Pinpoint the cell where the given text exists, returning its [x, y] midpoint coordinate. 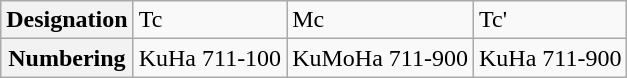
Tc' [550, 20]
KuMoHa 711-900 [380, 58]
Designation [67, 20]
Numbering [67, 58]
KuHa 711-900 [550, 58]
Tc [210, 20]
KuHa 711-100 [210, 58]
Mc [380, 20]
